For the text-containing cell, return its midpoint in (x, y) coordinate format. 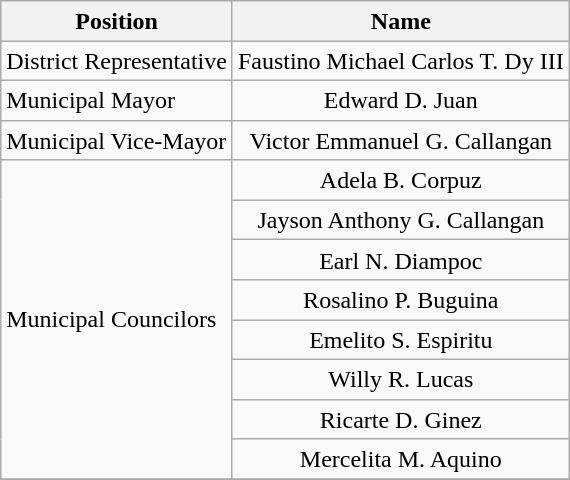
Willy R. Lucas (400, 379)
Rosalino P. Buguina (400, 300)
Emelito S. Espiritu (400, 340)
Edward D. Juan (400, 100)
Faustino Michael Carlos T. Dy III (400, 61)
Position (117, 21)
Earl N. Diampoc (400, 260)
District Representative (117, 61)
Name (400, 21)
Municipal Vice-Mayor (117, 140)
Jayson Anthony G. Callangan (400, 220)
Ricarte D. Ginez (400, 419)
Municipal Mayor (117, 100)
Victor Emmanuel G. Callangan (400, 140)
Adela B. Corpuz (400, 180)
Municipal Councilors (117, 320)
Mercelita M. Aquino (400, 459)
